Extract the [X, Y] coordinate from the center of the cell holding the provided text.  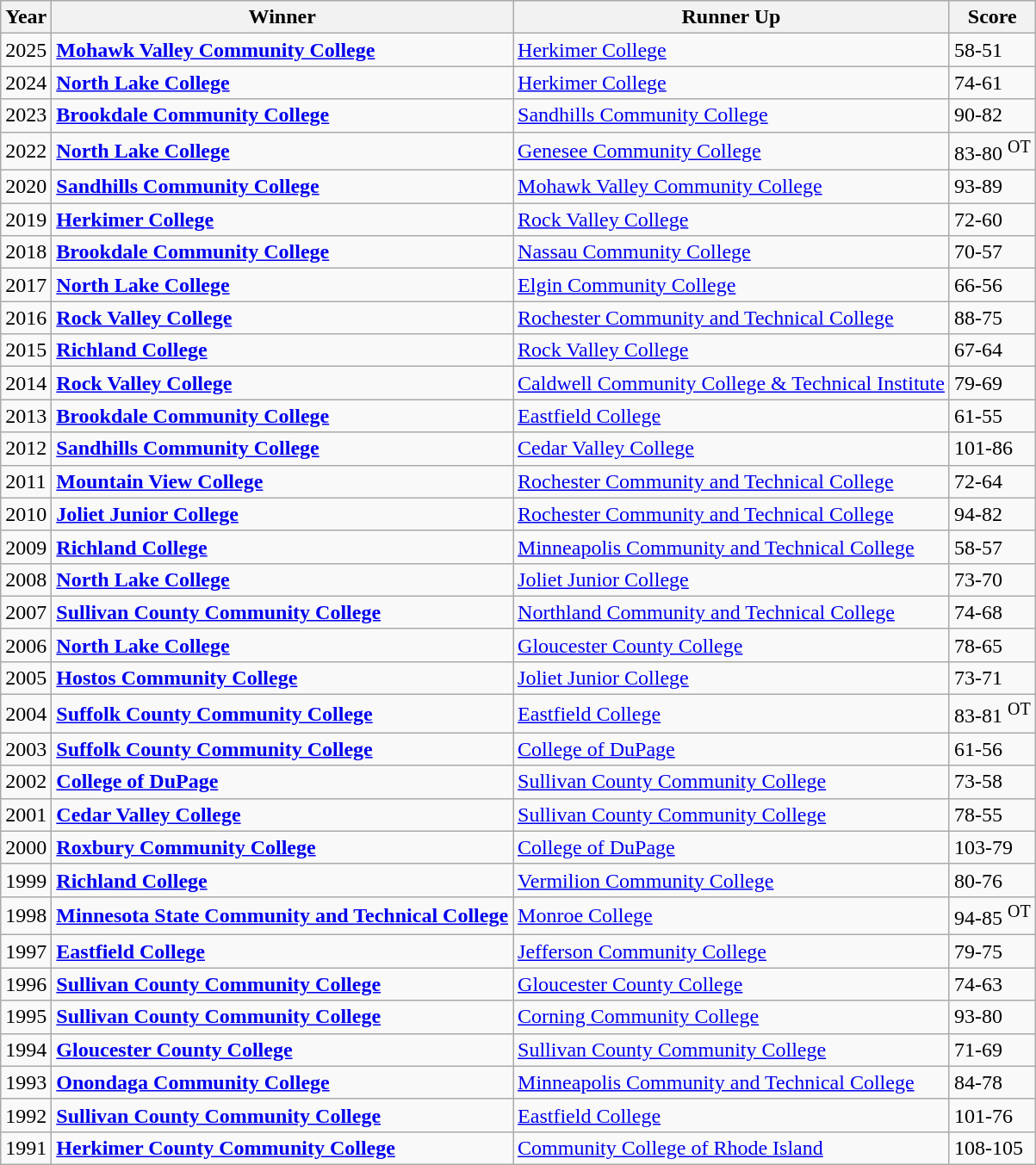
2013 [26, 416]
2016 [26, 318]
93-89 [992, 187]
66-56 [992, 285]
73-58 [992, 782]
2010 [26, 514]
71-69 [992, 1050]
1997 [26, 951]
1993 [26, 1082]
2023 [26, 115]
93-80 [992, 1017]
78-55 [992, 815]
101-86 [992, 449]
Elgin Community College [732, 285]
2022 [26, 152]
Corning Community College [732, 1017]
Roxbury Community College [282, 847]
Mountain View College [282, 481]
108-105 [992, 1148]
2009 [26, 547]
61-55 [992, 416]
Community College of Rhode Island [732, 1148]
2018 [26, 252]
2005 [26, 678]
2004 [26, 715]
Year [26, 17]
79-75 [992, 951]
Onondaga Community College [282, 1082]
Vermilion Community College [732, 880]
2007 [26, 612]
Northland Community and Technical College [732, 612]
78-65 [992, 645]
72-64 [992, 481]
103-79 [992, 847]
61-56 [992, 749]
2000 [26, 847]
70-57 [992, 252]
2020 [26, 187]
Hostos Community College [282, 678]
Nassau Community College [732, 252]
74-68 [992, 612]
2008 [26, 579]
83-81 OT [992, 715]
90-82 [992, 115]
2019 [26, 220]
1991 [26, 1148]
Caldwell Community College & Technical Institute [732, 383]
1996 [26, 984]
83-80 OT [992, 152]
67-64 [992, 350]
2011 [26, 481]
Herkimer County Community College [282, 1148]
2015 [26, 350]
1992 [26, 1115]
73-70 [992, 579]
94-85 OT [992, 916]
58-51 [992, 50]
58-57 [992, 547]
Monroe College [732, 916]
1999 [26, 880]
2002 [26, 782]
2006 [26, 645]
73-71 [992, 678]
Runner Up [732, 17]
80-76 [992, 880]
Genesee Community College [732, 152]
74-61 [992, 83]
1994 [26, 1050]
2014 [26, 383]
101-76 [992, 1115]
2025 [26, 50]
Winner [282, 17]
2001 [26, 815]
1998 [26, 916]
79-69 [992, 383]
88-75 [992, 318]
84-78 [992, 1082]
Score [992, 17]
Jefferson Community College [732, 951]
1995 [26, 1017]
94-82 [992, 514]
74-63 [992, 984]
2024 [26, 83]
2012 [26, 449]
2017 [26, 285]
2003 [26, 749]
72-60 [992, 220]
Minnesota State Community and Technical College [282, 916]
